Find where the given text appears and provide that cell's center as (X, Y) coordinate. 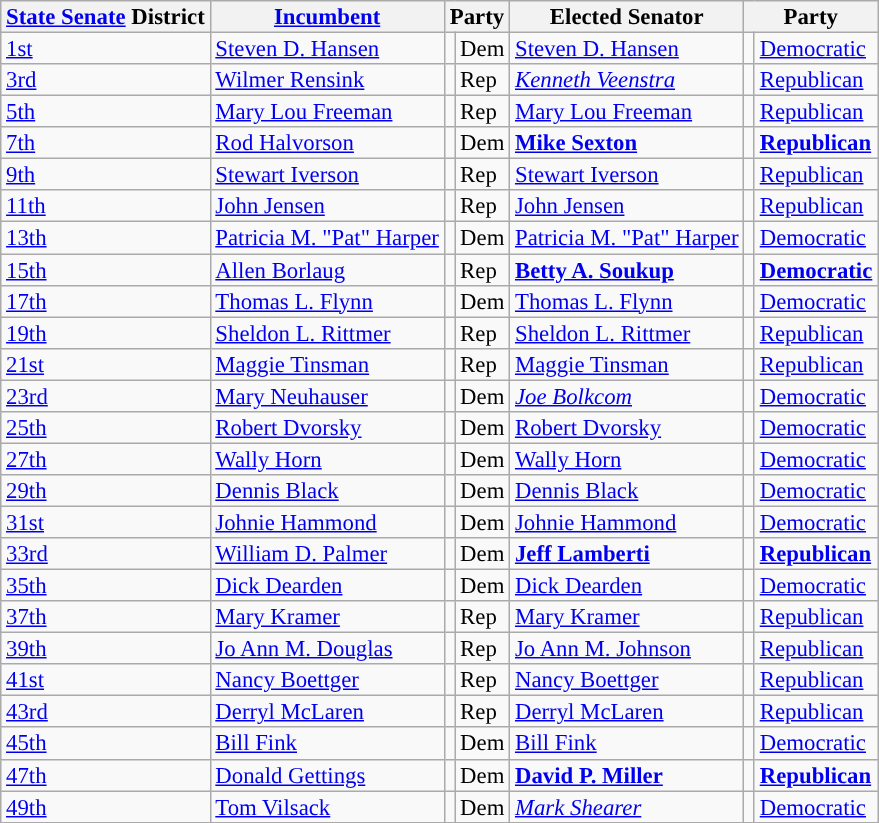
35th (106, 586)
Betty A. Soukup (627, 270)
Elected Senator (627, 17)
Mark Shearer (627, 807)
Wilmer Rensink (327, 80)
Jo Ann M. Johnson (627, 649)
9th (106, 175)
15th (106, 270)
Donald Gettings (327, 775)
1st (106, 49)
49th (106, 807)
47th (106, 775)
43rd (106, 712)
David P. Miller (627, 775)
23rd (106, 396)
11th (106, 206)
29th (106, 491)
39th (106, 649)
3rd (106, 80)
Incumbent (327, 17)
Mary Neuhauser (327, 396)
33rd (106, 554)
Rod Halvorson (327, 143)
Tom Vilsack (327, 807)
Allen Borlaug (327, 270)
Mike Sexton (627, 143)
5th (106, 112)
17th (106, 301)
25th (106, 428)
19th (106, 333)
31st (106, 522)
Jeff Lamberti (627, 554)
37th (106, 617)
21st (106, 364)
45th (106, 744)
Joe Bolkcom (627, 396)
41st (106, 680)
27th (106, 459)
State Senate District (106, 17)
13th (106, 238)
7th (106, 143)
Kenneth Veenstra (627, 80)
Jo Ann M. Douglas (327, 649)
William D. Palmer (327, 554)
